Scan for the cell matching the given text and deliver its [x, y] coordinate at center. 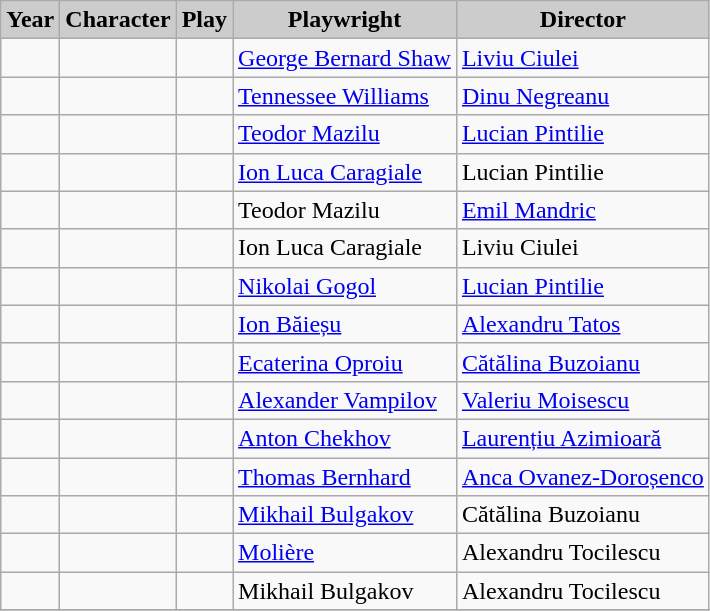
Character [118, 20]
Playwright [345, 20]
Emil Mandric [582, 210]
Anca Ovanez-Doroșenco [582, 477]
Thomas Bernhard [345, 477]
Nikolai Gogol [345, 286]
Tennessee Williams [345, 96]
Alexander Vampilov [345, 400]
Molière [345, 553]
Ecaterina Oproiu [345, 362]
George Bernard Shaw [345, 58]
Play [204, 20]
Ion Băieșu [345, 324]
Valeriu Moisescu [582, 400]
Dinu Negreanu [582, 96]
Alexandru Tatos [582, 324]
Laurențiu Azimioară [582, 438]
Year [30, 20]
Anton Chekhov [345, 438]
Director [582, 20]
